Capture the cell that displays the provided text and extract its (X, Y) central coordinate. 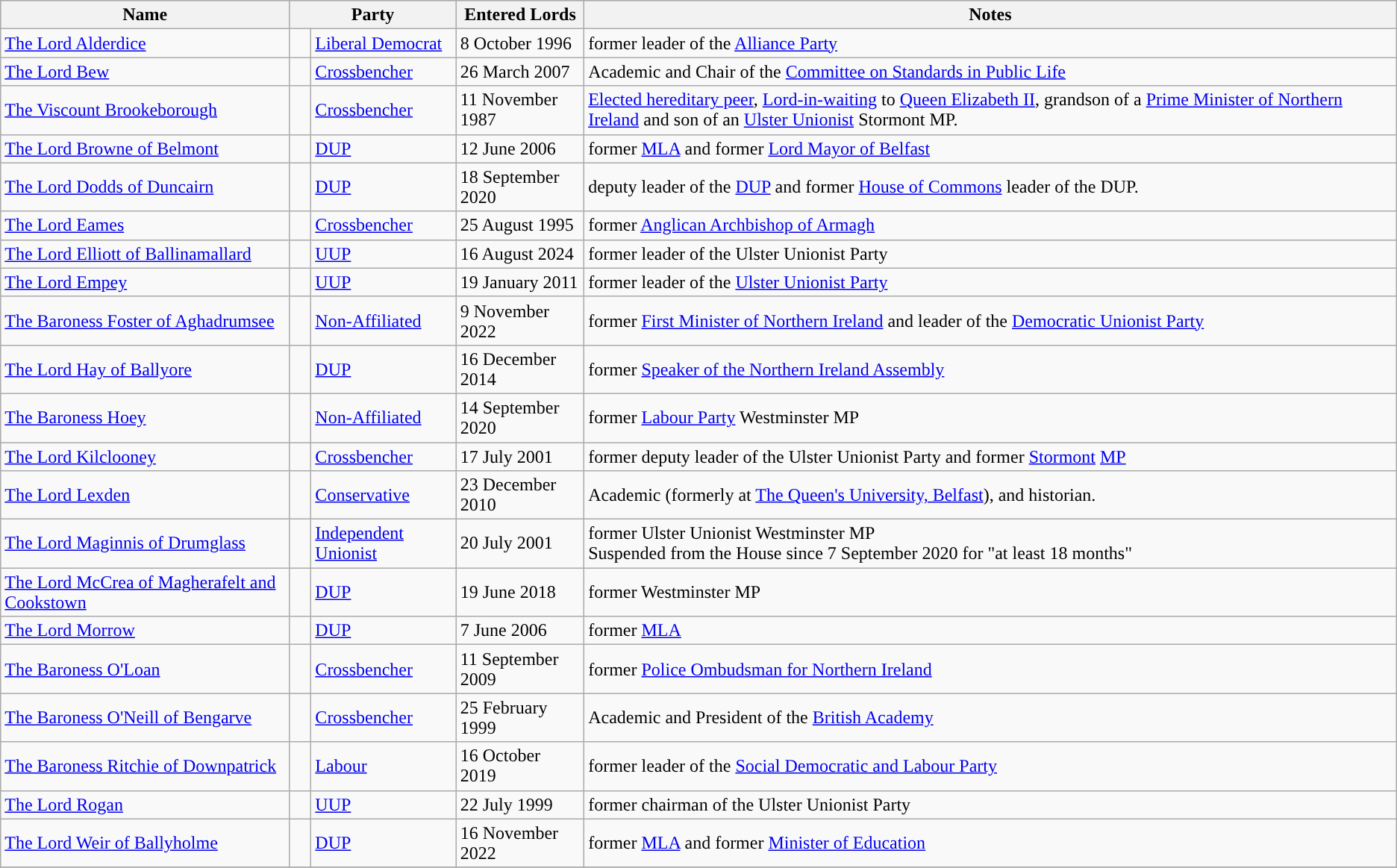
16 November 2022 (519, 843)
The Lord Maginnis of Drumglass (145, 543)
25 August 1995 (519, 225)
16 October 2019 (519, 766)
former MLA and former Minister of Education (991, 843)
The Lord Lexden (145, 496)
The Lord McCrea of Magherafelt and Cookstown (145, 593)
22 July 1999 (519, 805)
Party (373, 15)
The Baroness O'Loan (145, 669)
former Police Ombudsman for Northern Ireland (991, 669)
20 July 2001 (519, 543)
former MLA (991, 631)
9 November 2022 (519, 321)
former Speaker of the Northern Ireland Assembly (991, 369)
The Baroness Ritchie of Downpatrick (145, 766)
former MLA and former Lord Mayor of Belfast (991, 149)
deputy leader of the DUP and former House of Commons leader of the DUP. (991, 187)
8 October 1996 (519, 43)
Entered Lords (519, 15)
The Lord Dodds of Duncairn (145, 187)
former Anglican Archbishop of Armagh (991, 225)
11 November 1987 (519, 110)
former Ulster Unionist Westminster MPSuspended from the House since 7 September 2020 for "at least 18 months" (991, 543)
Academic (formerly at The Queen's University, Belfast), and historian. (991, 496)
19 January 2011 (519, 282)
former chairman of the Ulster Unionist Party (991, 805)
Academic and President of the British Academy (991, 718)
26 March 2007 (519, 72)
7 June 2006 (519, 631)
The Lord Browne of Belmont (145, 149)
16 December 2014 (519, 369)
The Lord Kilclooney (145, 456)
The Baroness Foster of Aghadrumsee (145, 321)
The Lord Rogan (145, 805)
19 June 2018 (519, 593)
former deputy leader of the Ulster Unionist Party and former Stormont MP (991, 456)
16 August 2024 (519, 254)
Liberal Democrat (384, 43)
The Lord Morrow (145, 631)
The Lord Elliott of Ballinamallard (145, 254)
The Lord Eames (145, 225)
former Labour Party Westminster MP (991, 418)
18 September 2020 (519, 187)
Labour (384, 766)
The Lord Hay of Ballyore (145, 369)
The Baroness O'Neill of Bengarve (145, 718)
12 June 2006 (519, 149)
Academic and Chair of the Committee on Standards in Public Life (991, 72)
The Lord Alderdice (145, 43)
Name (145, 15)
14 September 2020 (519, 418)
25 February 1999 (519, 718)
The Lord Weir of Ballyholme (145, 843)
former leader of the Social Democratic and Labour Party (991, 766)
Independent Unionist (384, 543)
Conservative (384, 496)
11 September 2009 (519, 669)
former First Minister of Northern Ireland and leader of the Democratic Unionist Party (991, 321)
The Baroness Hoey (145, 418)
The Lord Bew (145, 72)
17 July 2001 (519, 456)
Notes (991, 15)
23 December 2010 (519, 496)
The Lord Empey (145, 282)
The Viscount Brookeborough (145, 110)
former leader of the Alliance Party (991, 43)
former Westminster MP (991, 593)
